Output the (x, y) coordinate of the center of the cell containing the given text.  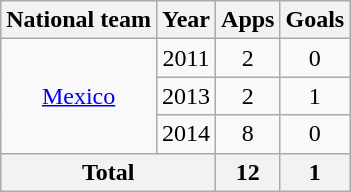
Year (186, 20)
2014 (186, 134)
Total (108, 172)
2013 (186, 96)
8 (248, 134)
12 (248, 172)
Mexico (79, 96)
Apps (248, 20)
2011 (186, 58)
National team (79, 20)
Goals (315, 20)
